For the text-containing cell, return its midpoint in [X, Y] coordinate format. 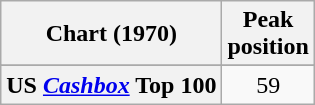
59 [268, 85]
Peakposition [268, 34]
US Cashbox Top 100 [112, 85]
Chart (1970) [112, 34]
